Provide the [X, Y] coordinate of the cell's center where the given text is located.  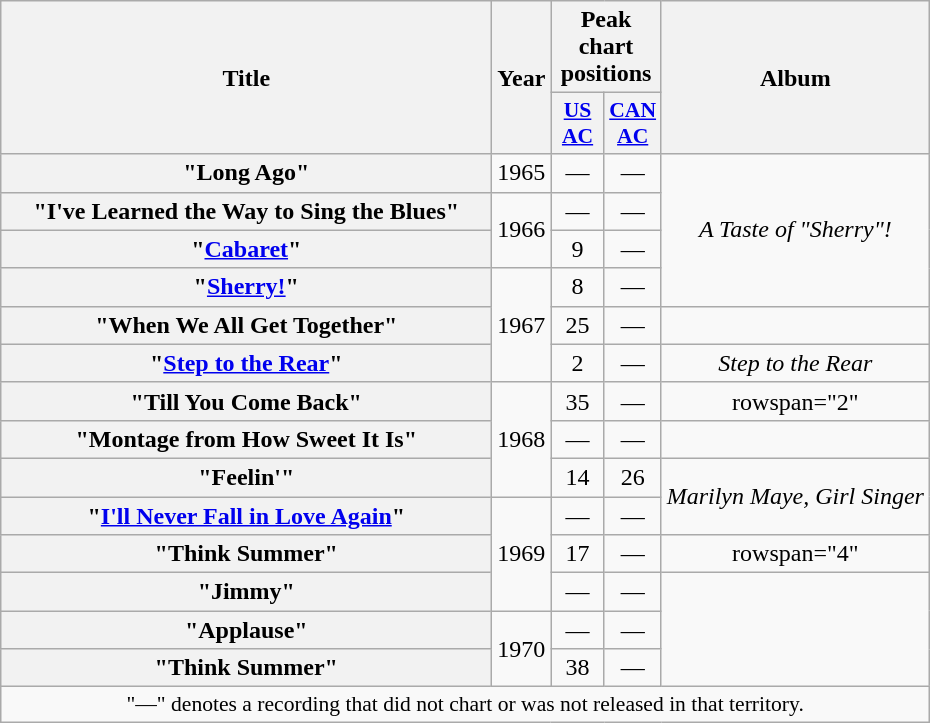
"Till You Come Back" [246, 401]
"Applause" [246, 630]
Year [522, 78]
"Feelin'" [246, 477]
1966 [522, 230]
"I'll Never Fall in Love Again" [246, 515]
"Cabaret" [246, 249]
2 [578, 363]
Album [795, 78]
USAC [578, 124]
9 [578, 249]
Step to the Rear [795, 363]
Marilyn Maye, Girl Singer [795, 496]
1970 [522, 649]
1965 [522, 173]
1969 [522, 553]
Title [246, 78]
"When We All Get Together" [246, 325]
rowspan="2" [795, 401]
"Montage from How Sweet It Is" [246, 439]
26 [632, 477]
rowspan="4" [795, 554]
Peak chartpositions [606, 47]
1967 [522, 325]
"Long Ago" [246, 173]
8 [578, 287]
"I've Learned the Way to Sing the Blues" [246, 211]
"Jimmy" [246, 592]
14 [578, 477]
25 [578, 325]
"Sherry!" [246, 287]
A Taste of "Sherry"! [795, 230]
17 [578, 554]
"—" denotes a recording that did not chart or was not released in that territory. [466, 705]
38 [578, 668]
35 [578, 401]
CANAC [632, 124]
1968 [522, 439]
"Step to the Rear" [246, 363]
